Extract the (X, Y) coordinate from the center of the cell holding the provided text.  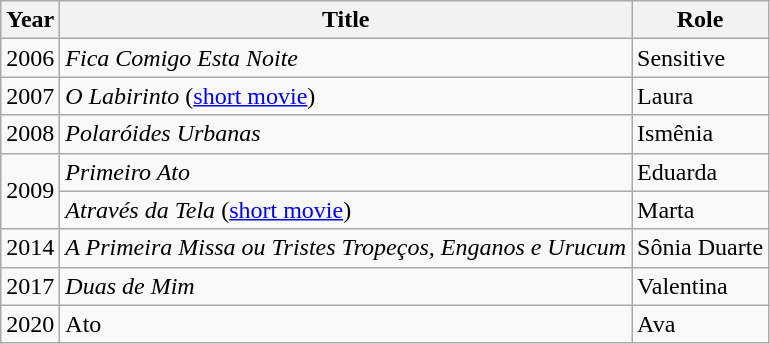
Sensitive (700, 58)
Através da Tela (short movie) (346, 210)
Title (346, 20)
Valentina (700, 286)
Primeiro Ato (346, 172)
2009 (30, 191)
2020 (30, 324)
Year (30, 20)
Marta (700, 210)
A Primeira Missa ou Tristes Tropeços, Enganos e Urucum (346, 248)
Sônia Duarte (700, 248)
2006 (30, 58)
O Labirinto (short movie) (346, 96)
Laura (700, 96)
Polaróides Urbanas (346, 134)
Role (700, 20)
Eduarda (700, 172)
2014 (30, 248)
Ato (346, 324)
Ava (700, 324)
2017 (30, 286)
2007 (30, 96)
2008 (30, 134)
Duas de Mim (346, 286)
Ismênia (700, 134)
Fica Comigo Esta Noite (346, 58)
